Search for the cell housing the specified text and yield its [x, y] center coordinate. 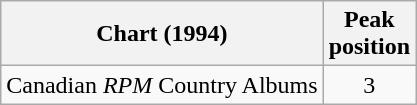
Peakposition [369, 34]
3 [369, 85]
Canadian RPM Country Albums [162, 85]
Chart (1994) [162, 34]
